Capture the cell that displays the provided text and extract its (X, Y) central coordinate. 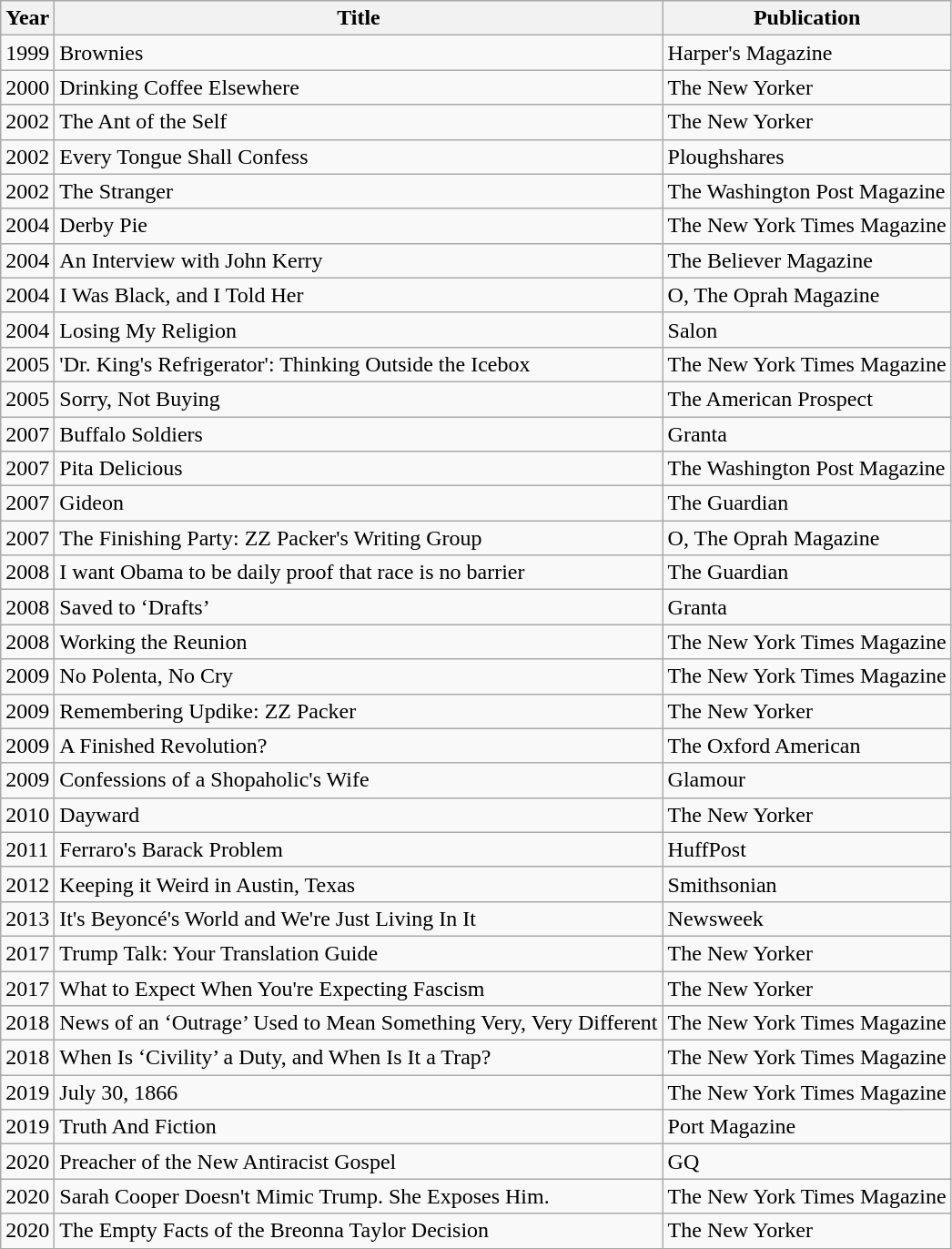
'Dr. King's Refrigerator': Thinking Outside the Icebox (359, 364)
What to Expect When You're Expecting Fascism (359, 988)
The Ant of the Self (359, 122)
Keeping it Weird in Austin, Texas (359, 884)
Pita Delicious (359, 469)
2012 (27, 884)
2000 (27, 87)
News of an ‘Outrage’ Used to Mean Something Very, Very Different (359, 1023)
2013 (27, 919)
GQ (806, 1162)
Gideon (359, 503)
Year (27, 18)
Derby Pie (359, 226)
Title (359, 18)
The Oxford American (806, 746)
I want Obama to be daily proof that race is no barrier (359, 573)
Working the Reunion (359, 642)
Publication (806, 18)
Trump Talk: Your Translation Guide (359, 953)
It's Beyoncé's World and We're Just Living In It (359, 919)
Saved to ‘Drafts’ (359, 607)
Remembering Updike: ZZ Packer (359, 711)
July 30, 1866 (359, 1092)
The Finishing Party: ZZ Packer's Writing Group (359, 538)
2011 (27, 849)
When Is ‘Civility’ a Duty, and When Is It a Trap? (359, 1058)
Ploughshares (806, 157)
Salon (806, 330)
Port Magazine (806, 1127)
Sarah Cooper Doesn't Mimic Trump. She Exposes Him. (359, 1196)
Dayward (359, 815)
Sorry, Not Buying (359, 399)
Glamour (806, 780)
Newsweek (806, 919)
Ferraro's Barack Problem (359, 849)
Harper's Magazine (806, 53)
The American Prospect (806, 399)
Confessions of a Shopaholic's Wife (359, 780)
2010 (27, 815)
Losing My Religion (359, 330)
1999 (27, 53)
Preacher of the New Antiracist Gospel (359, 1162)
The Stranger (359, 191)
Every Tongue Shall Confess (359, 157)
Brownies (359, 53)
A Finished Revolution? (359, 746)
The Empty Facts of the Breonna Taylor Decision (359, 1231)
HuffPost (806, 849)
The Believer Magazine (806, 260)
Drinking Coffee Elsewhere (359, 87)
Truth And Fiction (359, 1127)
Smithsonian (806, 884)
I Was Black, and I Told Her (359, 295)
No Polenta, No Cry (359, 676)
Buffalo Soldiers (359, 434)
An Interview with John Kerry (359, 260)
